Scan for the cell matching the given text and deliver its (x, y) coordinate at center. 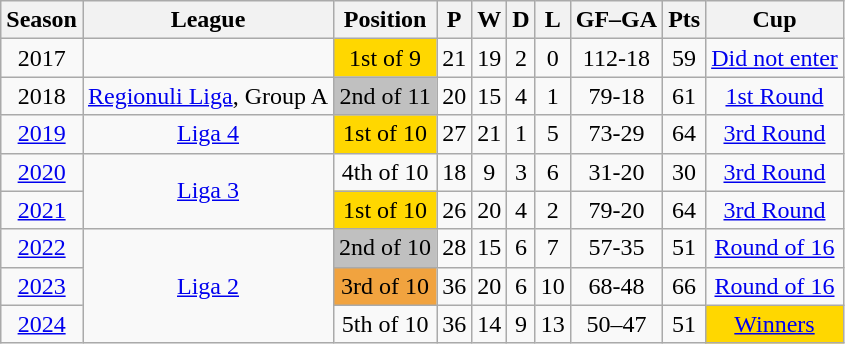
59 (684, 58)
L (552, 20)
30 (684, 172)
2021 (42, 210)
1st of 9 (386, 58)
61 (684, 96)
73-29 (616, 134)
79-20 (616, 210)
2nd of 10 (386, 248)
Liga 2 (208, 286)
66 (684, 286)
League (208, 20)
2024 (42, 324)
Did not enter (775, 58)
Liga 3 (208, 191)
5th of 10 (386, 324)
28 (454, 248)
112-18 (616, 58)
10 (552, 286)
P (454, 20)
2022 (42, 248)
79-18 (616, 96)
Pts (684, 20)
4th of 10 (386, 172)
Regionuli Liga, Group A (208, 96)
D (521, 20)
2019 (42, 134)
57-35 (616, 248)
68-48 (616, 286)
3 (521, 172)
2023 (42, 286)
3rd of 10 (386, 286)
13 (552, 324)
50–47 (616, 324)
2020 (42, 172)
0 (552, 58)
7 (552, 248)
26 (454, 210)
31-20 (616, 172)
2nd of 11 (386, 96)
Winners (775, 324)
18 (454, 172)
Liga 4 (208, 134)
27 (454, 134)
5 (552, 134)
2018 (42, 96)
14 (490, 324)
2017 (42, 58)
W (490, 20)
Cup (775, 20)
1st Round (775, 96)
19 (490, 58)
Position (386, 20)
Season (42, 20)
GF–GA (616, 20)
